Scan for the cell matching the given text and deliver its [X, Y] coordinate at center. 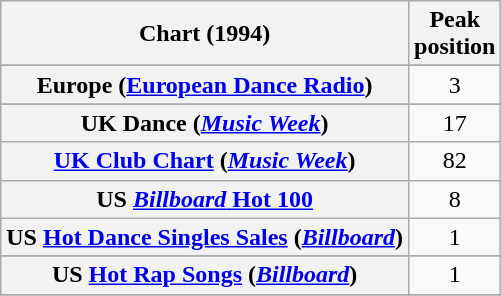
US Hot Dance Singles Sales (Billboard) [205, 237]
3 [455, 85]
UK Club Chart (Music Week) [205, 161]
82 [455, 161]
US Hot Rap Songs (Billboard) [205, 275]
Europe (European Dance Radio) [205, 85]
Peakposition [455, 34]
UK Dance (Music Week) [205, 123]
US Billboard Hot 100 [205, 199]
Chart (1994) [205, 34]
17 [455, 123]
8 [455, 199]
